Capture the cell that displays the provided text and extract its (X, Y) central coordinate. 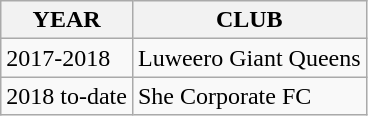
CLUB (249, 20)
2017-2018 (67, 58)
2018 to-date (67, 96)
She Corporate FC (249, 96)
YEAR (67, 20)
Luweero Giant Queens (249, 58)
